Find where the given text appears and provide that cell's center as (X, Y) coordinate. 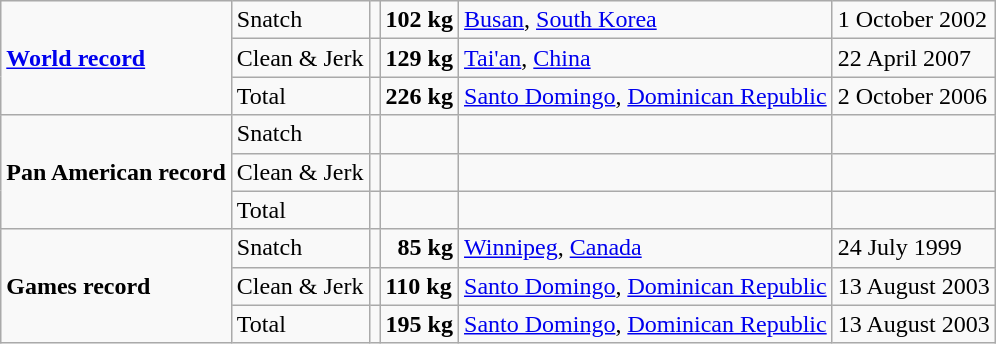
Tai'an, China (646, 58)
24 July 1999 (914, 248)
2 October 2006 (914, 96)
22 April 2007 (914, 58)
102 kg (419, 20)
195 kg (419, 324)
129 kg (419, 58)
1 October 2002 (914, 20)
World record (116, 58)
226 kg (419, 96)
Games record (116, 286)
110 kg (419, 286)
85 kg (419, 248)
Busan, South Korea (646, 20)
Pan American record (116, 172)
Winnipeg, Canada (646, 248)
